Capture the cell that displays the provided text and extract its (x, y) central coordinate. 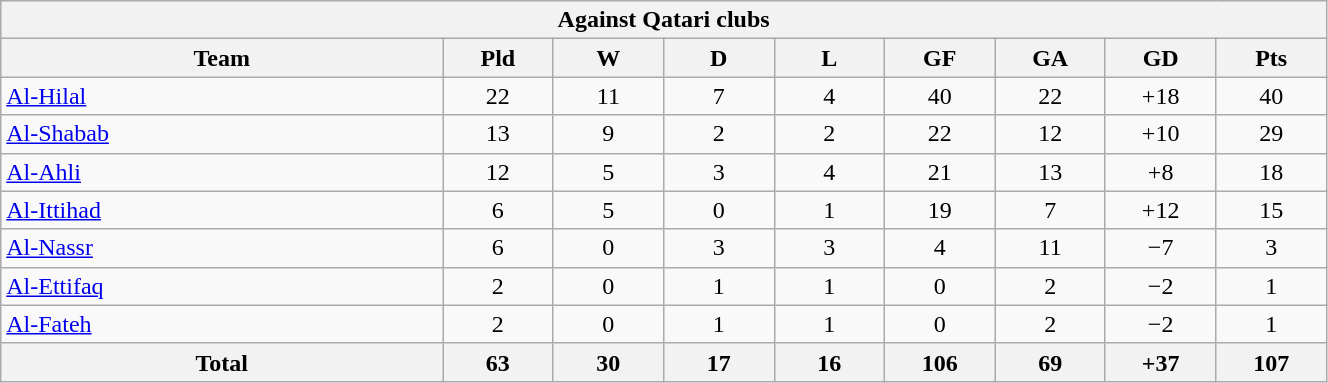
Team (222, 58)
Al-Ettifaq (222, 286)
15 (1272, 210)
GA (1050, 58)
+37 (1160, 362)
Pld (498, 58)
GD (1160, 58)
29 (1272, 134)
19 (939, 210)
9 (608, 134)
W (608, 58)
D (719, 58)
+8 (1160, 172)
16 (829, 362)
30 (608, 362)
107 (1272, 362)
Al-Shabab (222, 134)
Al-Ittihad (222, 210)
+18 (1160, 96)
−7 (1160, 248)
17 (719, 362)
21 (939, 172)
Al-Nassr (222, 248)
69 (1050, 362)
63 (498, 362)
Al-Fateh (222, 324)
106 (939, 362)
Al-Ahli (222, 172)
Total (222, 362)
+10 (1160, 134)
Against Qatari clubs (664, 20)
Al-Hilal (222, 96)
L (829, 58)
GF (939, 58)
18 (1272, 172)
Pts (1272, 58)
+12 (1160, 210)
